Find where the given text appears and provide that cell's center as (X, Y) coordinate. 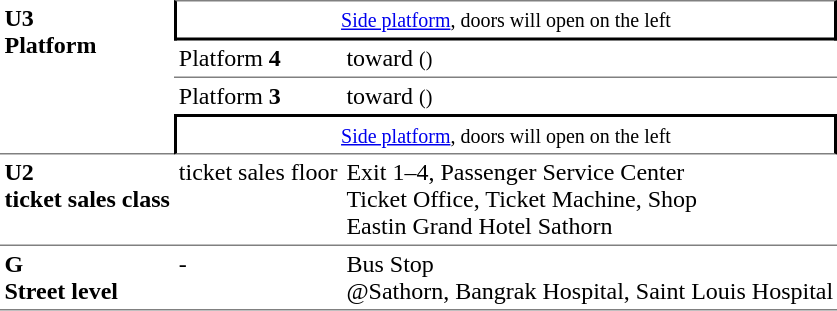
Platform 3 (258, 96)
Platform 4 (258, 59)
GStreet level (87, 278)
ticket sales floor (258, 200)
U3Platform (87, 77)
- (258, 278)
U2ticket sales class (87, 200)
